Pinpoint the cell where the given text exists, returning its (x, y) midpoint coordinate. 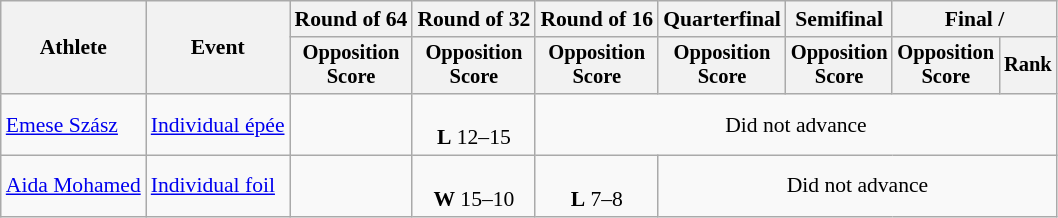
Quarterfinal (722, 19)
L 7–8 (596, 186)
Individual épée (218, 124)
Round of 64 (352, 19)
Round of 16 (596, 19)
Final / (974, 19)
Event (218, 48)
Round of 32 (474, 19)
Rank (1028, 66)
Emese Szász (74, 124)
Athlete (74, 48)
Individual foil (218, 186)
Semifinal (840, 19)
Aida Mohamed (74, 186)
W 15–10 (474, 186)
L 12–15 (474, 124)
